Output the (X, Y) coordinate of the center of the cell containing the given text.  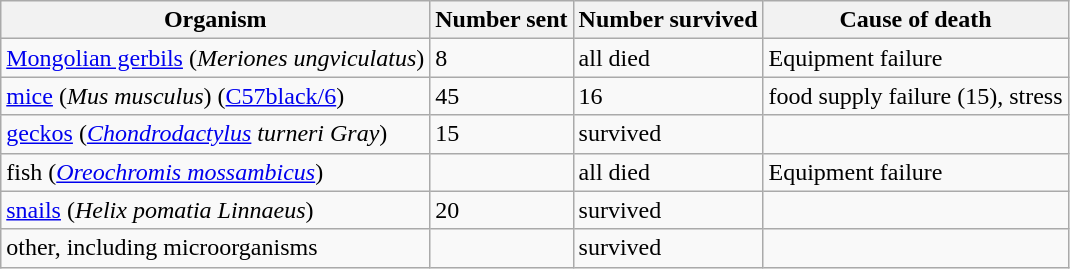
15 (502, 134)
Cause of death (916, 20)
Number survived (668, 20)
mice (Mus musculus) (C57black/6) (216, 96)
Number sent (502, 20)
16 (668, 96)
food supply failure (15), stress (916, 96)
geckos (Chondrodactylus turneri Gray) (216, 134)
45 (502, 96)
other, including microorganisms (216, 248)
8 (502, 58)
snails (Helix pomatia Linnaeus) (216, 210)
Mongolian gerbils (Meriones ungviculatus) (216, 58)
20 (502, 210)
fish (Oreochromis mossambicus) (216, 172)
Organism (216, 20)
